Provide the [X, Y] coordinate of the cell's center where the given text is located.  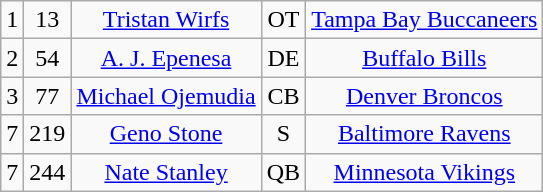
2 [12, 58]
Denver Broncos [424, 96]
S [283, 134]
77 [48, 96]
Tristan Wirfs [166, 20]
QB [283, 172]
OT [283, 20]
13 [48, 20]
Geno Stone [166, 134]
1 [12, 20]
A. J. Epenesa [166, 58]
Buffalo Bills [424, 58]
3 [12, 96]
Tampa Bay Buccaneers [424, 20]
CB [283, 96]
Baltimore Ravens [424, 134]
Michael Ojemudia [166, 96]
219 [48, 134]
244 [48, 172]
54 [48, 58]
Minnesota Vikings [424, 172]
DE [283, 58]
Nate Stanley [166, 172]
